From the cell containing the given text, extract its center point as (x, y) coordinate. 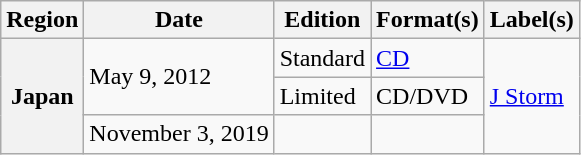
Standard (322, 58)
November 3, 2019 (179, 134)
May 9, 2012 (179, 77)
Format(s) (428, 20)
Date (179, 20)
Label(s) (532, 20)
Japan (42, 96)
CD (428, 58)
Edition (322, 20)
Region (42, 20)
Limited (322, 96)
CD/DVD (428, 96)
J Storm (532, 96)
